Identify which cell holds the provided text, then report its (X, Y) central coordinate. 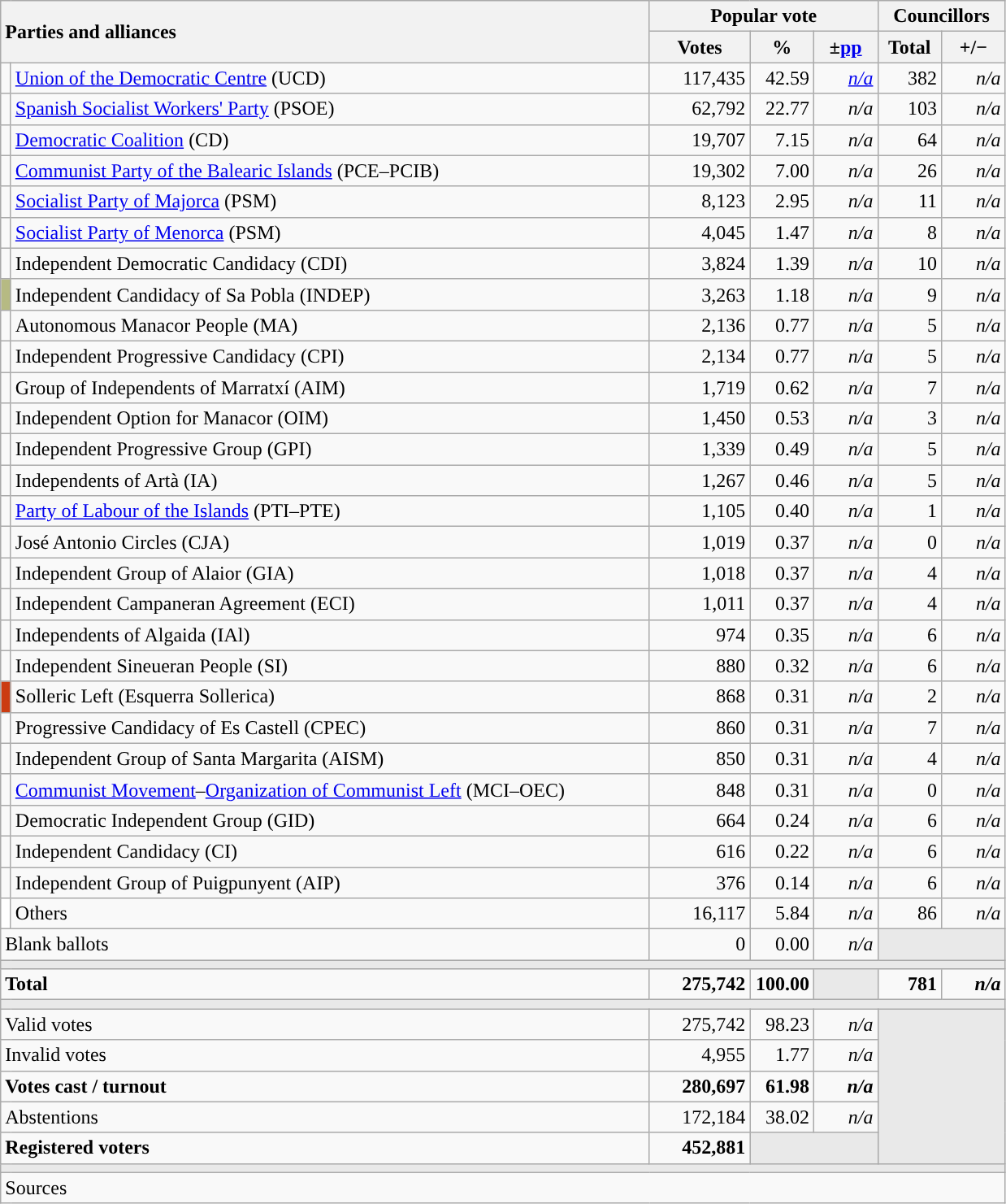
10 (910, 263)
Communist Party of the Balearic Islands (PCE–PCIB) (330, 171)
5.84 (782, 914)
62,792 (700, 109)
9 (910, 294)
8 (910, 233)
38.02 (782, 1117)
Independent Progressive Candidacy (CPI) (330, 356)
Group of Independents of Marratxí (AIM) (330, 388)
3 (910, 419)
Others (330, 914)
42.59 (782, 78)
0.00 (782, 945)
3,824 (700, 263)
Union of the Democratic Centre (UCD) (330, 78)
Democratic Coalition (CD) (330, 140)
98.23 (782, 1024)
4,045 (700, 233)
Parties and alliances (325, 32)
Councillors (941, 16)
1,339 (700, 450)
Valid votes (325, 1024)
Votes cast / turnout (325, 1086)
0.49 (782, 450)
0.22 (782, 851)
376 (700, 882)
1.47 (782, 233)
280,697 (700, 1086)
452,881 (700, 1148)
1,018 (700, 573)
382 (910, 78)
Independents of Artà (IA) (330, 480)
664 (700, 820)
4,955 (700, 1055)
781 (910, 984)
Independent Campaneran Agreement (ECI) (330, 604)
Blank ballots (325, 945)
11 (910, 202)
Socialist Party of Menorca (PSM) (330, 233)
Independent Progressive Group (GPI) (330, 450)
Independent Group of Puigpunyent (AIP) (330, 882)
7.00 (782, 171)
19,302 (700, 171)
Independent Option for Manacor (OIM) (330, 419)
1,019 (700, 542)
1,719 (700, 388)
0.53 (782, 419)
16,117 (700, 914)
86 (910, 914)
Registered voters (325, 1148)
1 (910, 511)
868 (700, 697)
% (782, 47)
Independent Candidacy of Sa Pobla (INDEP) (330, 294)
Progressive Candidacy of Es Castell (CPEC) (330, 728)
19,707 (700, 140)
1.39 (782, 263)
974 (700, 635)
117,435 (700, 78)
0.24 (782, 820)
64 (910, 140)
7.15 (782, 140)
0.46 (782, 480)
26 (910, 171)
1,267 (700, 480)
Solleric Left (Esquerra Sollerica) (330, 697)
2,134 (700, 356)
Independent Democratic Candidacy (CDI) (330, 263)
Socialist Party of Majorca (PSM) (330, 202)
172,184 (700, 1117)
Abstentions (325, 1117)
1.18 (782, 294)
848 (700, 789)
Invalid votes (325, 1055)
2 (910, 697)
Independent Group of Alaior (GIA) (330, 573)
8,123 (700, 202)
2,136 (700, 325)
Independent Group of Santa Margarita (AISM) (330, 758)
616 (700, 851)
0.14 (782, 882)
1,011 (700, 604)
0.62 (782, 388)
61.98 (782, 1086)
1,105 (700, 511)
±pp (845, 47)
Votes (700, 47)
850 (700, 758)
860 (700, 728)
3,263 (700, 294)
880 (700, 666)
José Antonio Circles (CJA) (330, 542)
Party of Labour of the Islands (PTI–PTE) (330, 511)
Independent Sineueran People (SI) (330, 666)
100.00 (782, 984)
Democratic Independent Group (GID) (330, 820)
1,450 (700, 419)
22.77 (782, 109)
Independents of Algaida (IAl) (330, 635)
0.32 (782, 666)
Communist Movement–Organization of Communist Left (MCI–OEC) (330, 789)
0.35 (782, 635)
103 (910, 109)
Popular vote (764, 16)
2.95 (782, 202)
Spanish Socialist Workers' Party (PSOE) (330, 109)
0.40 (782, 511)
+/− (973, 47)
Autonomous Manacor People (MA) (330, 325)
1.77 (782, 1055)
Independent Candidacy (CI) (330, 851)
Sources (503, 1188)
